Find where the given text appears and provide that cell's center as (x, y) coordinate. 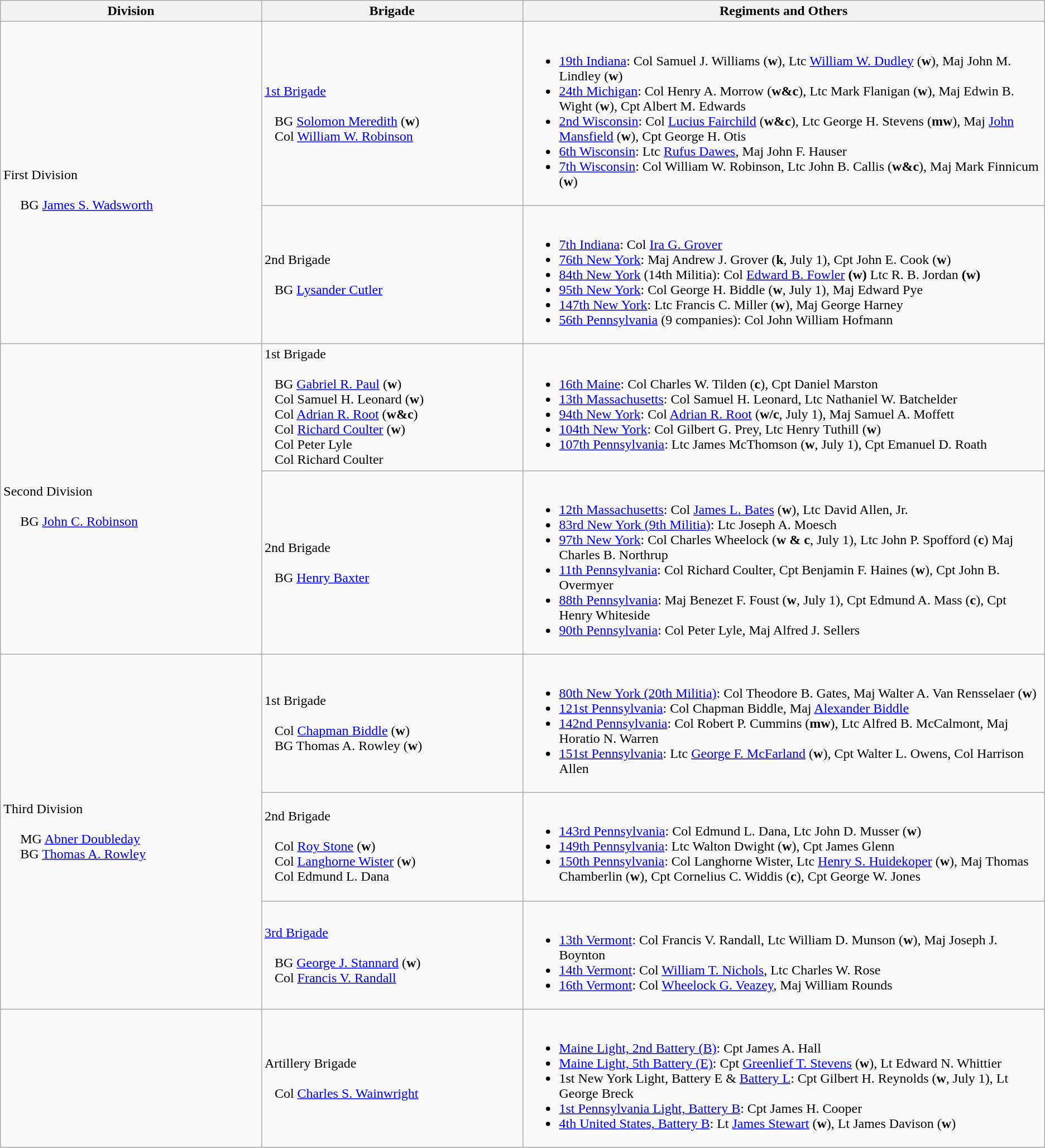
Artillery Brigade Col Charles S. Wainwright (392, 1078)
Division (131, 11)
Second Division BG John C. Robinson (131, 499)
First Division BG James S. Wadsworth (131, 183)
Brigade (392, 11)
2nd Brigade BG Henry Baxter (392, 563)
1st Brigade BG Gabriel R. Paul (w) Col Samuel H. Leonard (w) Col Adrian R. Root (w&c) Col Richard Coulter (w) Col Peter Lyle Col Richard Coulter (392, 407)
3rd Brigade BG George J. Stannard (w) Col Francis V. Randall (392, 955)
Regiments and Others (784, 11)
2nd Brigade Col Roy Stone (w) Col Langhorne Wister (w) Col Edmund L. Dana (392, 847)
Third Division MG Abner Doubleday BG Thomas A. Rowley (131, 832)
2nd Brigade BG Lysander Cutler (392, 275)
1st Brigade Col Chapman Biddle (w) BG Thomas A. Rowley (w) (392, 723)
1st Brigade BG Solomon Meredith (w) Col William W. Robinson (392, 114)
